Search for the cell housing the specified text and yield its [x, y] center coordinate. 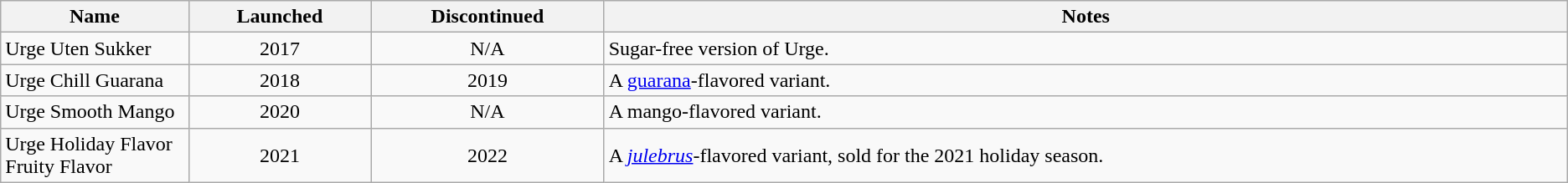
Sugar-free version of Urge. [1086, 48]
Name [95, 17]
2018 [280, 80]
Urge Uten Sukker [95, 48]
2019 [487, 80]
Notes [1086, 17]
A guarana-flavored variant. [1086, 80]
A julebrus-flavored variant, sold for the 2021 holiday season. [1086, 155]
2017 [280, 48]
Discontinued [487, 17]
2020 [280, 112]
2021 [280, 155]
Urge Smooth Mango [95, 112]
2022 [487, 155]
Urge Chill Guarana [95, 80]
Urge Holiday Flavor Fruity Flavor [95, 155]
Launched [280, 17]
A mango-flavored variant. [1086, 112]
